Locate the cell with the specified text and output its (X, Y) center coordinate. 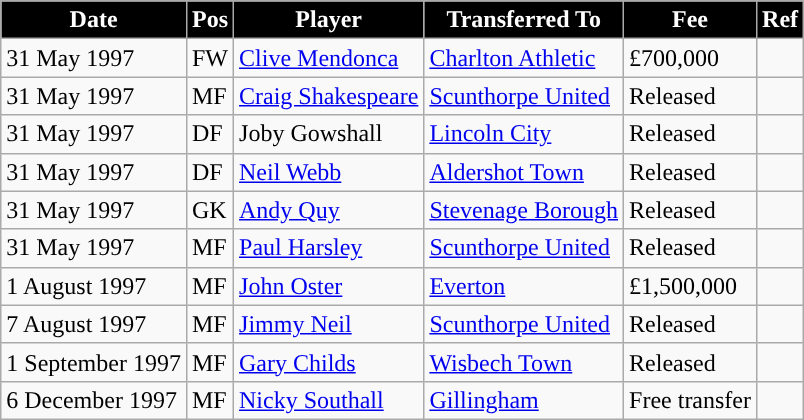
1 September 1997 (94, 362)
Pos (210, 20)
£1,500,000 (690, 286)
GK (210, 210)
1 August 1997 (94, 286)
Craig Shakespeare (329, 96)
Everton (524, 286)
Transferred To (524, 20)
Joby Gowshall (329, 134)
Gary Childs (329, 362)
Stevenage Borough (524, 210)
Ref (780, 20)
Charlton Athletic (524, 58)
FW (210, 58)
Andy Quy (329, 210)
6 December 1997 (94, 400)
Free transfer (690, 400)
Aldershot Town (524, 172)
Fee (690, 20)
John Oster (329, 286)
Neil Webb (329, 172)
Lincoln City (524, 134)
£700,000 (690, 58)
Gillingham (524, 400)
Wisbech Town (524, 362)
Date (94, 20)
Nicky Southall (329, 400)
Paul Harsley (329, 248)
7 August 1997 (94, 324)
Player (329, 20)
Jimmy Neil (329, 324)
Clive Mendonca (329, 58)
